Detect which cell encompasses the target text, then output its (X, Y) center coordinate. 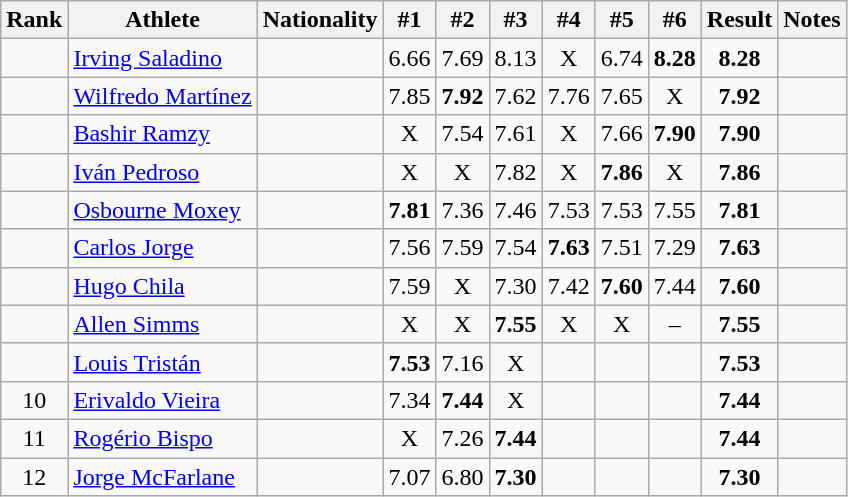
7.42 (568, 286)
#1 (410, 20)
6.74 (622, 58)
12 (34, 477)
#5 (622, 20)
Allen Simms (162, 324)
7.16 (462, 362)
8.13 (516, 58)
Nationality (320, 20)
7.82 (516, 172)
11 (34, 438)
7.65 (622, 96)
Rogério Bispo (162, 438)
– (674, 324)
Athlete (162, 20)
7.07 (410, 477)
Louis Tristán (162, 362)
#4 (568, 20)
6.80 (462, 477)
Result (739, 20)
Irving Saladino (162, 58)
7.66 (622, 134)
7.29 (674, 248)
Iván Pedroso (162, 172)
#6 (674, 20)
#2 (462, 20)
Osbourne Moxey (162, 210)
7.62 (516, 96)
Bashir Ramzy (162, 134)
Jorge McFarlane (162, 477)
#3 (516, 20)
10 (34, 400)
Hugo Chila (162, 286)
7.46 (516, 210)
7.51 (622, 248)
6.66 (410, 58)
Rank (34, 20)
Carlos Jorge (162, 248)
7.69 (462, 58)
7.56 (410, 248)
Wilfredo Martínez (162, 96)
7.26 (462, 438)
7.85 (410, 96)
7.61 (516, 134)
Notes (812, 20)
Erivaldo Vieira (162, 400)
7.34 (410, 400)
7.76 (568, 96)
7.36 (462, 210)
